Extract the (X, Y) coordinate from the center of the cell holding the provided text.  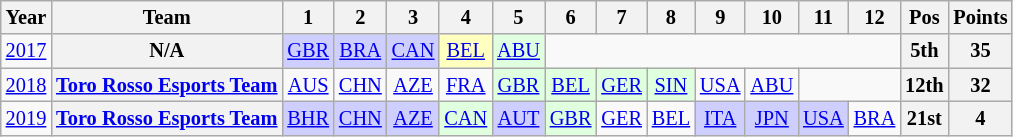
ITA (720, 118)
FRA (466, 85)
35 (980, 51)
Team (166, 17)
5 (518, 17)
SIN (671, 85)
11 (823, 17)
Pos (924, 17)
2019 (26, 118)
9 (720, 17)
2017 (26, 51)
7 (621, 17)
5th (924, 51)
AUS (308, 85)
3 (414, 17)
1 (308, 17)
2 (360, 17)
21st (924, 118)
32 (980, 85)
BHR (308, 118)
N/A (166, 51)
6 (571, 17)
10 (772, 17)
Year (26, 17)
12th (924, 85)
JPN (772, 118)
2018 (26, 85)
AUT (518, 118)
8 (671, 17)
Points (980, 17)
12 (875, 17)
